Locate the cell with the specified text and output its (X, Y) center coordinate. 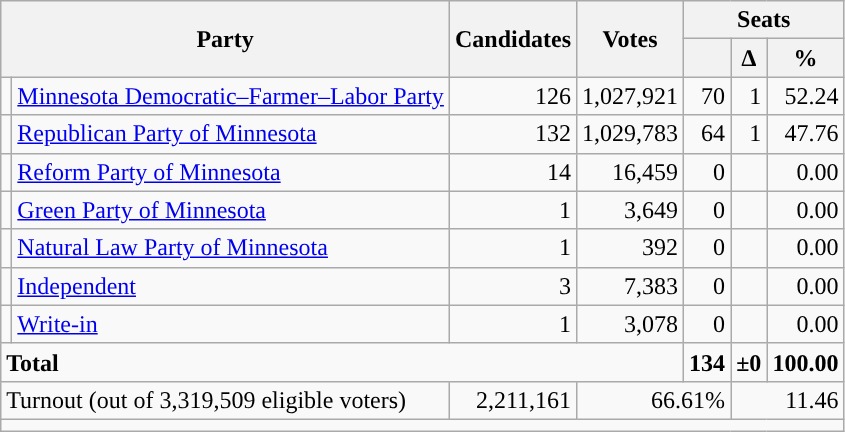
126 (512, 96)
Candidates (512, 39)
52.24 (806, 96)
66.61% (654, 400)
132 (512, 134)
11.46 (788, 400)
2,211,161 (512, 400)
Turnout (out of 3,319,509 eligible voters) (226, 400)
Minnesota Democratic–Farmer–Labor Party (231, 96)
Total (342, 362)
64 (708, 134)
7,383 (630, 286)
16,459 (630, 172)
100.00 (806, 362)
47.76 (806, 134)
Reform Party of Minnesota (231, 172)
Independent (231, 286)
±0 (749, 362)
∆ (749, 58)
70 (708, 96)
Green Party of Minnesota (231, 210)
392 (630, 248)
3,649 (630, 210)
Seats (764, 20)
134 (708, 362)
3 (512, 286)
Write-in (231, 324)
1,027,921 (630, 96)
3,078 (630, 324)
% (806, 58)
Republican Party of Minnesota (231, 134)
Votes (630, 39)
1,029,783 (630, 134)
Party (226, 39)
Natural Law Party of Minnesota (231, 248)
14 (512, 172)
